Identify which cell holds the provided text, then report its (X, Y) central coordinate. 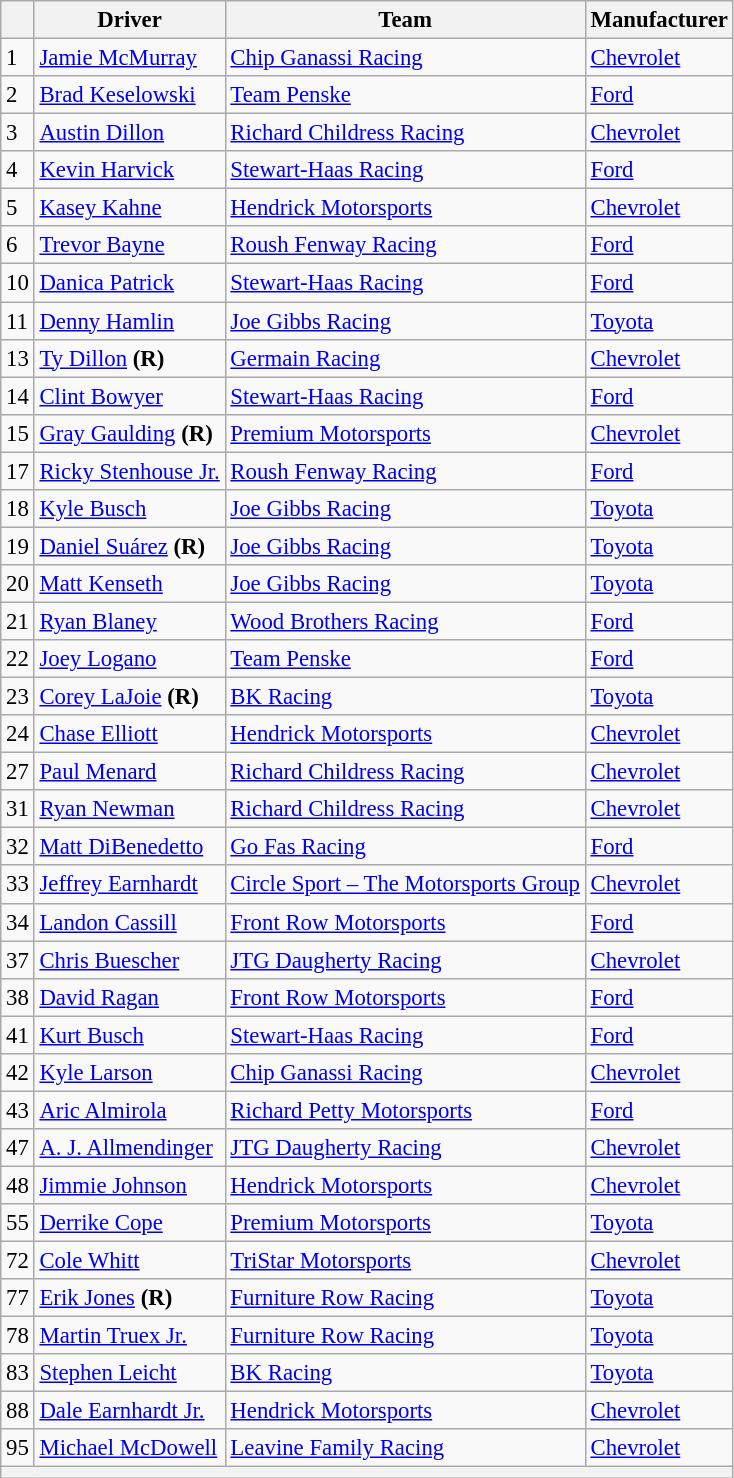
38 (18, 997)
Team (405, 20)
1 (18, 58)
34 (18, 922)
Richard Petty Motorsports (405, 1110)
TriStar Motorsports (405, 1261)
95 (18, 1449)
83 (18, 1373)
Germain Racing (405, 358)
Ryan Blaney (130, 621)
18 (18, 509)
48 (18, 1185)
Circle Sport – The Motorsports Group (405, 885)
6 (18, 245)
21 (18, 621)
Denny Hamlin (130, 321)
20 (18, 584)
Landon Cassill (130, 922)
24 (18, 734)
Chris Buescher (130, 960)
Clint Bowyer (130, 396)
23 (18, 697)
Brad Keselowski (130, 95)
27 (18, 772)
42 (18, 1073)
Michael McDowell (130, 1449)
Danica Patrick (130, 283)
43 (18, 1110)
Jimmie Johnson (130, 1185)
Kyle Larson (130, 1073)
Trevor Bayne (130, 245)
Go Fas Racing (405, 847)
Ricky Stenhouse Jr. (130, 471)
Dale Earnhardt Jr. (130, 1411)
31 (18, 809)
2 (18, 95)
15 (18, 433)
14 (18, 396)
78 (18, 1336)
13 (18, 358)
Kurt Busch (130, 1035)
Gray Gaulding (R) (130, 433)
88 (18, 1411)
Wood Brothers Racing (405, 621)
4 (18, 170)
Kasey Kahne (130, 208)
Erik Jones (R) (130, 1298)
Corey LaJoie (R) (130, 697)
19 (18, 546)
Aric Almirola (130, 1110)
Driver (130, 20)
Matt Kenseth (130, 584)
Austin Dillon (130, 133)
32 (18, 847)
Kevin Harvick (130, 170)
Derrike Cope (130, 1223)
Chase Elliott (130, 734)
Paul Menard (130, 772)
3 (18, 133)
11 (18, 321)
Jeffrey Earnhardt (130, 885)
Stephen Leicht (130, 1373)
David Ragan (130, 997)
33 (18, 885)
Cole Whitt (130, 1261)
77 (18, 1298)
10 (18, 283)
47 (18, 1148)
Daniel Suárez (R) (130, 546)
Matt DiBenedetto (130, 847)
55 (18, 1223)
Kyle Busch (130, 509)
37 (18, 960)
A. J. Allmendinger (130, 1148)
22 (18, 659)
Martin Truex Jr. (130, 1336)
Ty Dillon (R) (130, 358)
Joey Logano (130, 659)
5 (18, 208)
Manufacturer (659, 20)
Jamie McMurray (130, 58)
17 (18, 471)
41 (18, 1035)
Leavine Family Racing (405, 1449)
Ryan Newman (130, 809)
72 (18, 1261)
